For the text-containing cell, return its midpoint in (X, Y) coordinate format. 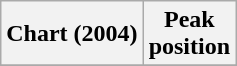
Peakposition (189, 34)
Chart (2004) (72, 34)
